Scan for the cell matching the given text and deliver its [X, Y] coordinate at center. 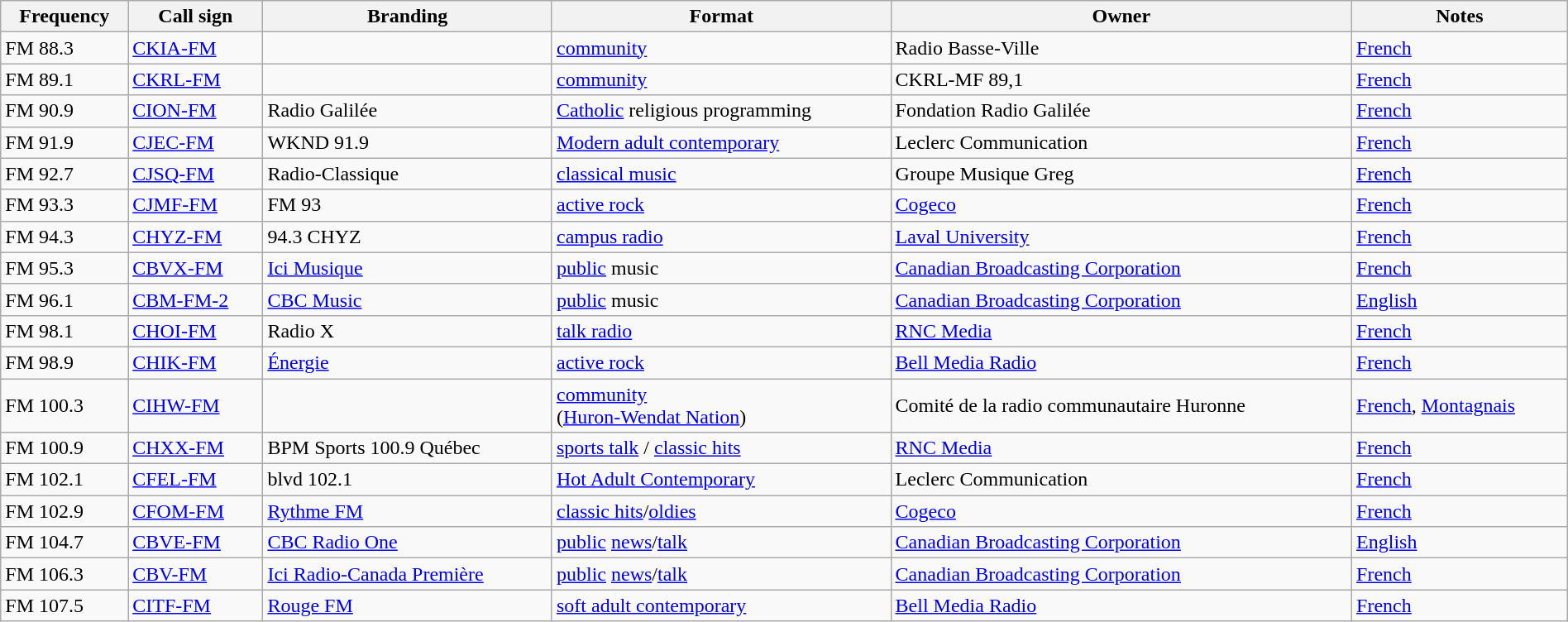
FM 100.3 [65, 405]
CJMF-FM [195, 205]
FM 91.9 [65, 142]
FM 107.5 [65, 605]
CFOM-FM [195, 511]
Groupe Musique Greg [1121, 174]
FM 93.3 [65, 205]
CBM-FM-2 [195, 299]
CHIK-FM [195, 362]
Owner [1121, 17]
FM 92.7 [65, 174]
Radio-Classique [408, 174]
sports talk / classic hits [721, 448]
CHXX-FM [195, 448]
Ici Musique [408, 268]
FM 98.9 [65, 362]
FM 95.3 [65, 268]
FM 98.1 [65, 331]
FM 104.7 [65, 543]
CBVX-FM [195, 268]
Call sign [195, 17]
CKRL-MF 89,1 [1121, 79]
Radio Basse-Ville [1121, 48]
CBV-FM [195, 574]
Comité de la radio communautaire Huronne [1121, 405]
Frequency [65, 17]
CION-FM [195, 111]
94.3 CHYZ [408, 237]
FM 102.1 [65, 480]
Laval University [1121, 237]
Catholic religious programming [721, 111]
CHOI-FM [195, 331]
talk radio [721, 331]
Radio Galilée [408, 111]
FM 94.3 [65, 237]
Énergie [408, 362]
CJEC-FM [195, 142]
CKRL-FM [195, 79]
FM 88.3 [65, 48]
Ici Radio-Canada Première [408, 574]
BPM Sports 100.9 Québec [408, 448]
FM 93 [408, 205]
FM 102.9 [65, 511]
Hot Adult Contemporary [721, 480]
FM 106.3 [65, 574]
FM 89.1 [65, 79]
CITF-FM [195, 605]
CBVE-FM [195, 543]
CIHW-FM [195, 405]
community(Huron-Wendat Nation) [721, 405]
CBC Radio One [408, 543]
French, Montagnais [1460, 405]
blvd 102.1 [408, 480]
CHYZ-FM [195, 237]
Notes [1460, 17]
CFEL-FM [195, 480]
Radio X [408, 331]
Branding [408, 17]
Rythme FM [408, 511]
CBC Music [408, 299]
CKIA-FM [195, 48]
FM 100.9 [65, 448]
Rouge FM [408, 605]
CJSQ-FM [195, 174]
Format [721, 17]
Fondation Radio Galilée [1121, 111]
Modern adult contemporary [721, 142]
classical music [721, 174]
FM 96.1 [65, 299]
FM 90.9 [65, 111]
campus radio [721, 237]
WKND 91.9 [408, 142]
soft adult contemporary [721, 605]
classic hits/oldies [721, 511]
